Search for the cell housing the specified text and yield its [x, y] center coordinate. 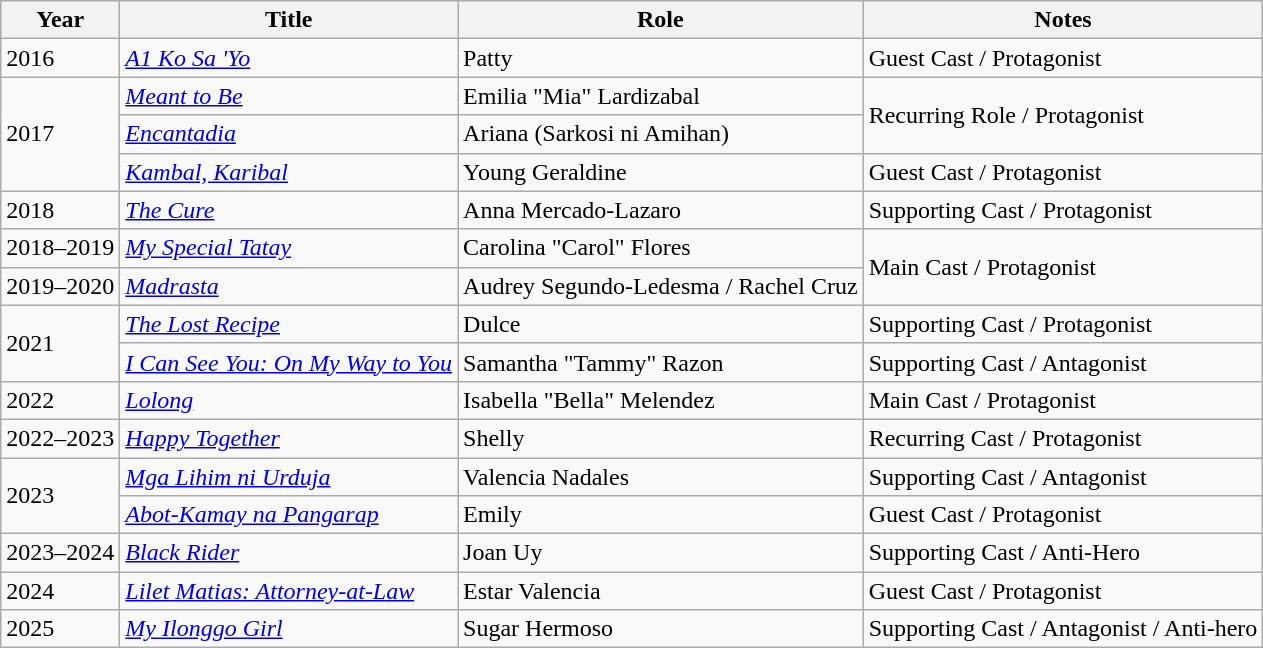
2017 [60, 134]
Isabella "Bella" Melendez [661, 400]
Abot-Kamay na Pangarap [289, 515]
Notes [1063, 20]
Anna Mercado-Lazaro [661, 210]
Meant to Be [289, 96]
Black Rider [289, 553]
Happy Together [289, 438]
Mga Lihim ni Urduja [289, 477]
Year [60, 20]
2019–2020 [60, 286]
2023–2024 [60, 553]
Estar Valencia [661, 591]
2018 [60, 210]
Lolong [289, 400]
2016 [60, 58]
Emily [661, 515]
2023 [60, 496]
My Special Tatay [289, 248]
Samantha "Tammy" Razon [661, 362]
The Cure [289, 210]
Shelly [661, 438]
Recurring Role / Protagonist [1063, 115]
2021 [60, 343]
Valencia Nadales [661, 477]
Patty [661, 58]
2018–2019 [60, 248]
Young Geraldine [661, 172]
Title [289, 20]
Recurring Cast / Protagonist [1063, 438]
2024 [60, 591]
I Can See You: On My Way to You [289, 362]
My Ilonggo Girl [289, 629]
The Lost Recipe [289, 324]
Role [661, 20]
2022–2023 [60, 438]
Kambal, Karibal [289, 172]
Encantadia [289, 134]
Sugar Hermoso [661, 629]
2025 [60, 629]
Emilia "Mia" Lardizabal [661, 96]
A1 Ko Sa 'Yo [289, 58]
Lilet Matias: Attorney-at-Law [289, 591]
Carolina "Carol" Flores [661, 248]
Supporting Cast / Anti-Hero [1063, 553]
Joan Uy [661, 553]
Supporting Cast / Antagonist / Anti-hero [1063, 629]
Ariana (Sarkosi ni Amihan) [661, 134]
2022 [60, 400]
Audrey Segundo-Ledesma / Rachel Cruz [661, 286]
Dulce [661, 324]
Madrasta [289, 286]
